For the text-containing cell, return its midpoint in (X, Y) coordinate format. 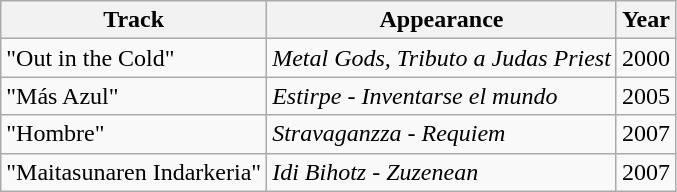
Idi Bihotz - Zuzenean (442, 172)
"Hombre" (134, 134)
2000 (646, 58)
Track (134, 20)
Year (646, 20)
Estirpe - Inventarse el mundo (442, 96)
Stravaganzza - Requiem (442, 134)
"Out in the Cold" (134, 58)
"Maitasunaren Indarkeria" (134, 172)
Metal Gods, Tributo a Judas Priest (442, 58)
"Más Azul" (134, 96)
2005 (646, 96)
Appearance (442, 20)
